Pinpoint the cell where the given text exists, returning its (X, Y) midpoint coordinate. 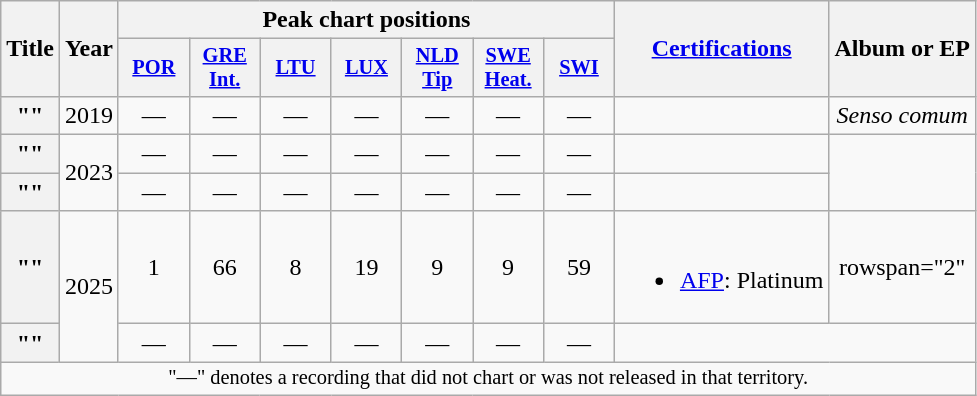
GREInt. (224, 68)
Title (30, 49)
2025 (88, 286)
Senso comum (902, 115)
19 (366, 268)
59 (580, 268)
Certifications (721, 49)
Year (88, 49)
rowspan="2" (902, 268)
SWI (580, 68)
8 (296, 268)
2023 (88, 173)
LUX (366, 68)
2019 (88, 115)
LTU (296, 68)
SWEHeat. (508, 68)
Peak chart positions (366, 20)
66 (224, 268)
AFP: Platinum (721, 268)
"—" denotes a recording that did not chart or was not released in that territory. (488, 379)
Album or EP (902, 49)
POR (154, 68)
1 (154, 268)
NLDTip (438, 68)
